Extract the (x, y) coordinate from the center of the cell holding the provided text.  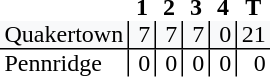
21 (253, 35)
Quakertown (64, 35)
Pennridge (64, 63)
